Extract the [X, Y] coordinate from the center of the cell holding the provided text.  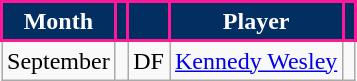
Month [59, 22]
DF [149, 60]
September [59, 60]
Kennedy Wesley [256, 60]
Player [256, 22]
